Return the [X, Y] coordinate for the center point of the cell that contains the specified text.  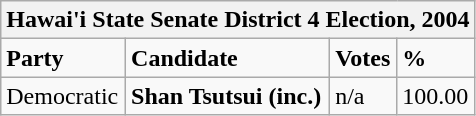
Democratic [64, 96]
Votes [364, 58]
Candidate [228, 58]
n/a [364, 96]
Shan Tsutsui (inc.) [228, 96]
Party [64, 58]
100.00 [436, 96]
% [436, 58]
Hawai'i State Senate District 4 Election, 2004 [238, 20]
